Output the (X, Y) coordinate of the center of the cell containing the given text.  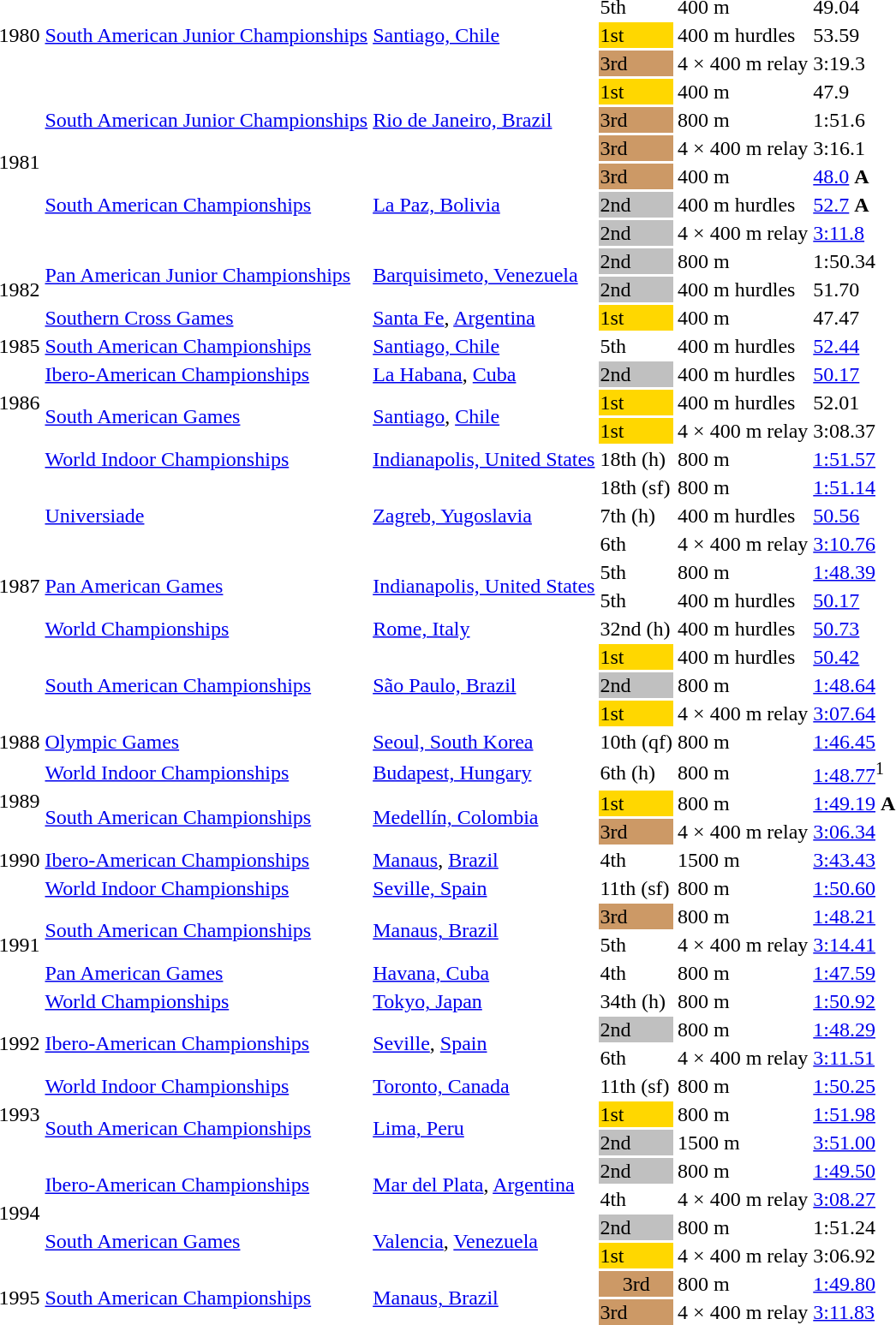
Pan American Junior Championships (206, 276)
Medellín, Colombia (484, 817)
18th (h) (636, 459)
Budapest, Hungary (484, 773)
La Habana, Cuba (484, 374)
7th (h) (636, 516)
Olympic Games (206, 742)
Universiade (206, 516)
Havana, Cuba (484, 973)
La Paz, Bolivia (484, 205)
18th (sf) (636, 487)
6th (h) (636, 773)
Valencia, Venezuela (484, 1242)
Zagreb, Yugoslavia (484, 516)
Barquisimeto, Venezuela (484, 276)
Lima, Peru (484, 1129)
São Paulo, Brazil (484, 685)
Toronto, Canada (484, 1086)
10th (qf) (636, 742)
Southern Cross Games (206, 318)
Seoul, South Korea (484, 742)
South American Junior Championships (206, 120)
Santa Fe, Argentina (484, 318)
Mar del Plata, Argentina (484, 1185)
Rio de Janeiro, Brazil (484, 120)
Tokyo, Japan (484, 1001)
Rome, Italy (484, 629)
32nd (h) (636, 629)
34th (h) (636, 1001)
